Find where the given text appears and provide that cell's center as [X, Y] coordinate. 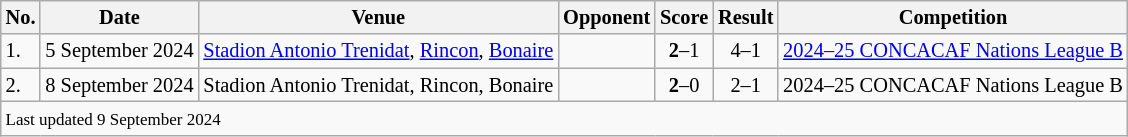
5 September 2024 [119, 51]
Venue [378, 17]
No. [21, 17]
Competition [953, 17]
Date [119, 17]
1. [21, 51]
Opponent [606, 17]
8 September 2024 [119, 85]
Score [684, 17]
2–0 [684, 85]
Result [746, 17]
Last updated 9 September 2024 [564, 118]
4–1 [746, 51]
2. [21, 85]
